Detect which cell encompasses the target text, then output its [X, Y] center coordinate. 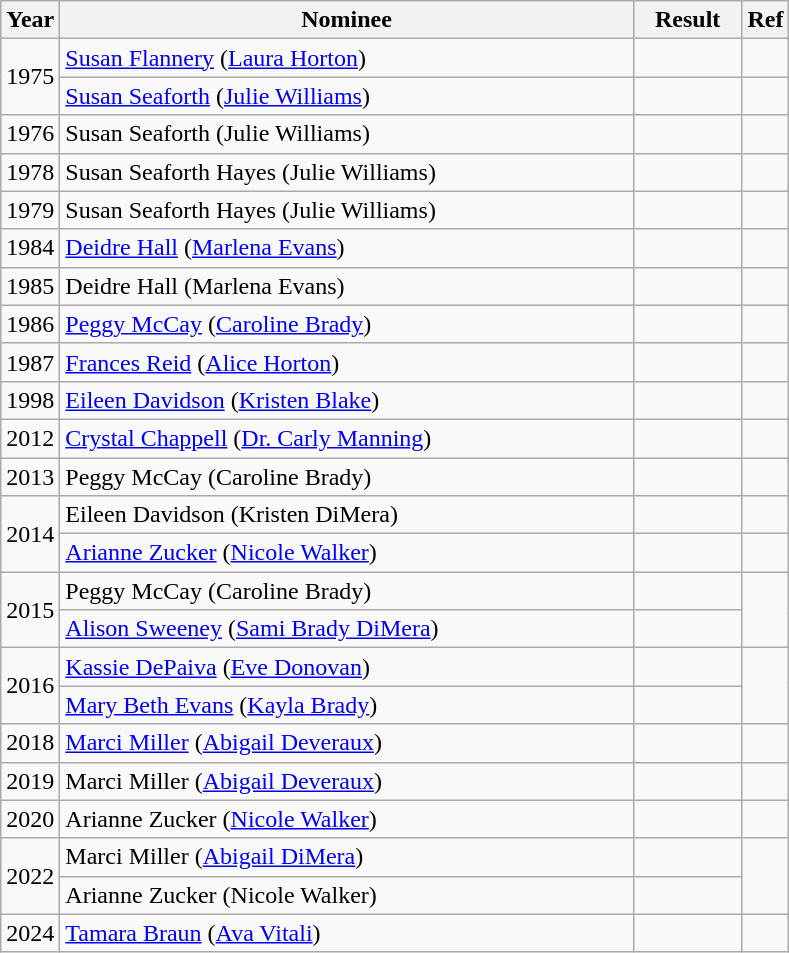
2013 [30, 477]
Ref [766, 20]
2019 [30, 781]
1986 [30, 324]
Year [30, 20]
1985 [30, 286]
1987 [30, 362]
Eileen Davidson (Kristen DiMera) [347, 515]
2018 [30, 743]
Frances Reid (Alice Horton) [347, 362]
Susan Flannery (Laura Horton) [347, 58]
1979 [30, 210]
2016 [30, 686]
1998 [30, 400]
1984 [30, 248]
2024 [30, 933]
1976 [30, 134]
2015 [30, 610]
Result [688, 20]
2012 [30, 438]
Nominee [347, 20]
Alison Sweeney (Sami Brady DiMera) [347, 629]
Crystal Chappell (Dr. Carly Manning) [347, 438]
Mary Beth Evans (Kayla Brady) [347, 705]
Tamara Braun (Ava Vitali) [347, 933]
1978 [30, 172]
2020 [30, 819]
Kassie DePaiva (Eve Donovan) [347, 667]
2014 [30, 534]
Eileen Davidson (Kristen Blake) [347, 400]
Marci Miller (Abigail DiMera) [347, 857]
1975 [30, 77]
2022 [30, 876]
